Output the [x, y] coordinate of the center of the cell containing the given text.  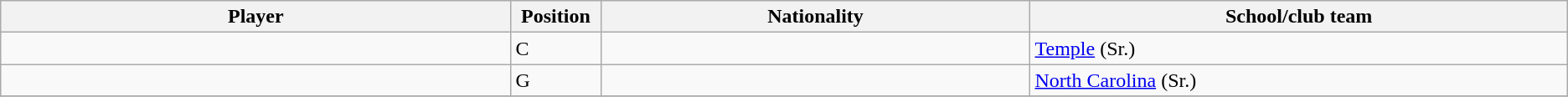
Player [256, 17]
C [556, 48]
G [556, 80]
Position [556, 17]
North Carolina (Sr.) [1298, 80]
School/club team [1298, 17]
Temple (Sr.) [1298, 48]
Nationality [816, 17]
